From the cell containing the given text, extract its center point as (X, Y) coordinate. 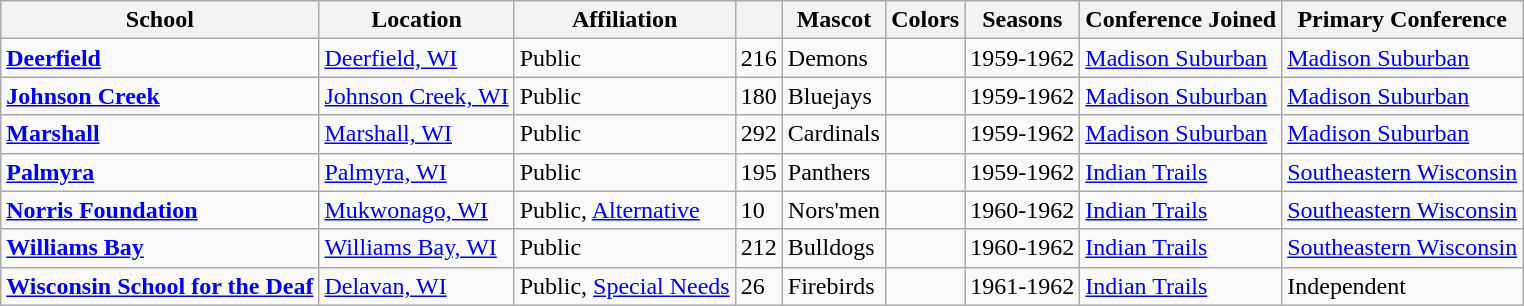
Marshall (160, 134)
1961-1962 (1022, 286)
180 (758, 96)
26 (758, 286)
Wisconsin School for the Deaf (160, 286)
Mascot (834, 20)
195 (758, 172)
292 (758, 134)
Bluejays (834, 96)
Deerfield, WI (416, 58)
216 (758, 58)
Firebirds (834, 286)
Affiliation (624, 20)
Location (416, 20)
Public, Alternative (624, 210)
10 (758, 210)
Nors'men (834, 210)
Marshall, WI (416, 134)
Williams Bay (160, 248)
Panthers (834, 172)
Palmyra (160, 172)
Seasons (1022, 20)
Deerfield (160, 58)
Conference Joined (1181, 20)
School (160, 20)
212 (758, 248)
Colors (926, 20)
Primary Conference (1402, 20)
Mukwonago, WI (416, 210)
Independent (1402, 286)
Public, Special Needs (624, 286)
Bulldogs (834, 248)
Delavan, WI (416, 286)
Williams Bay, WI (416, 248)
Johnson Creek, WI (416, 96)
Palmyra, WI (416, 172)
Norris Foundation (160, 210)
Cardinals (834, 134)
Demons (834, 58)
Johnson Creek (160, 96)
